Output the (x, y) coordinate of the center of the cell containing the given text.  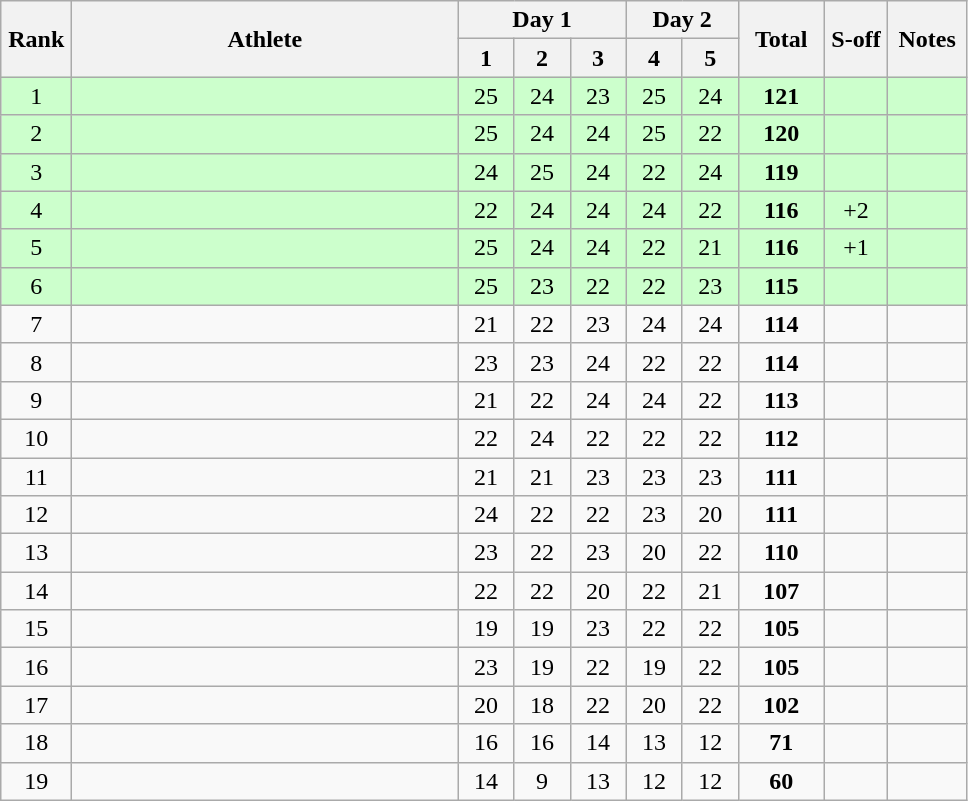
15 (36, 629)
71 (781, 743)
10 (36, 438)
11 (36, 477)
Day 1 (542, 20)
113 (781, 400)
17 (36, 705)
Athlete (265, 39)
120 (781, 134)
102 (781, 705)
6 (36, 286)
119 (781, 172)
+2 (856, 210)
Total (781, 39)
Day 2 (682, 20)
7 (36, 324)
S-off (856, 39)
Rank (36, 39)
121 (781, 96)
110 (781, 553)
107 (781, 591)
+1 (856, 248)
Notes (928, 39)
8 (36, 362)
112 (781, 438)
115 (781, 286)
60 (781, 781)
